Locate the cell with the specified text and output its [X, Y] center coordinate. 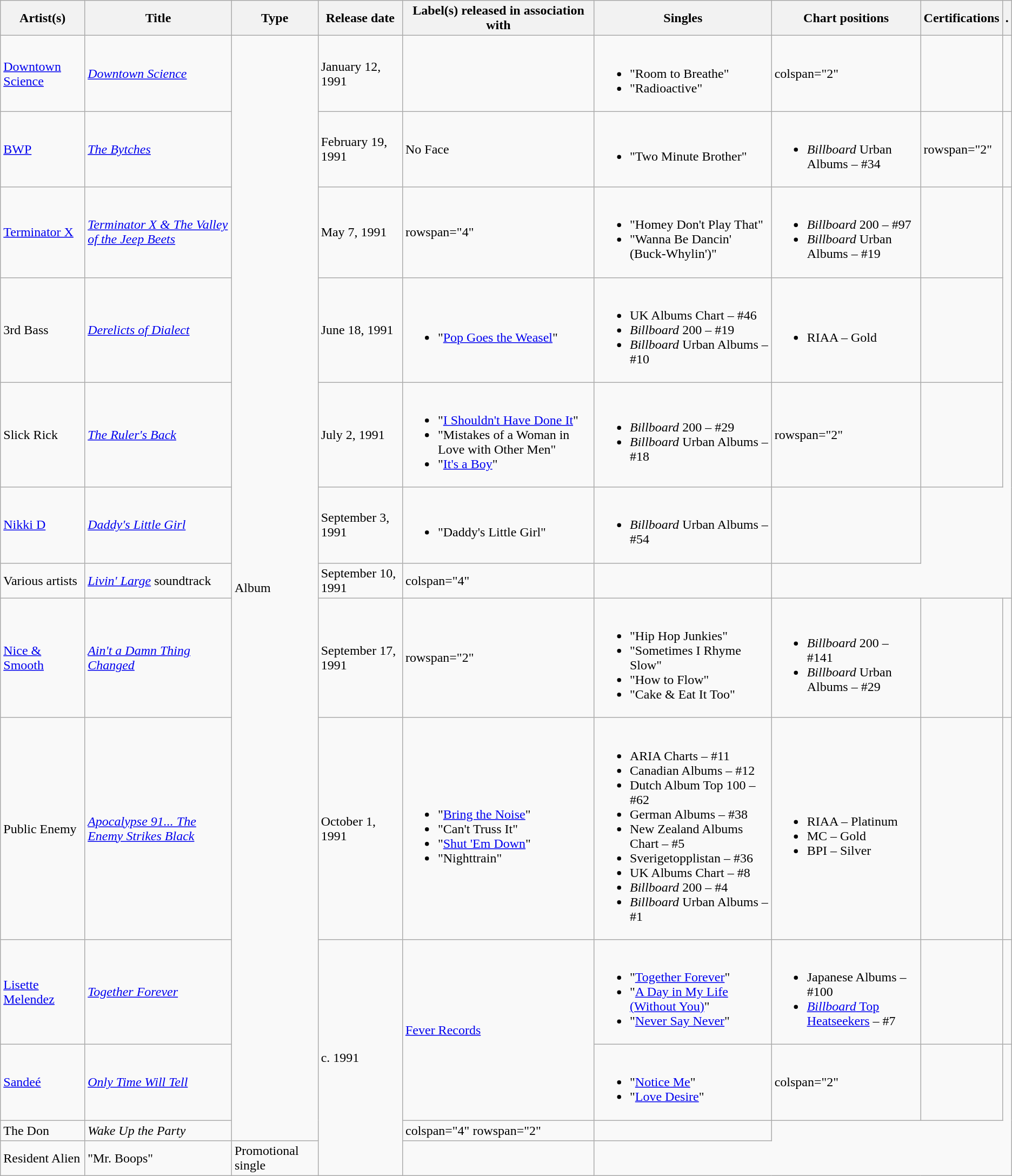
The Ruler's Back [158, 435]
RIAA – PlatinumMC – GoldBPI – Silver [846, 828]
September 17, 1991 [360, 657]
RIAA – Gold [846, 330]
Title [158, 18]
"Notice Me""Love Desire" [683, 1082]
Billboard 200 – #29Billboard Urban Albums – #18 [683, 435]
Promotional single [275, 1158]
Slick Rick [43, 435]
Terminator X [43, 232]
Public Enemy [43, 828]
"Room to Breathe""Radioactive" [683, 74]
Fever Records [498, 1029]
February 19, 1991 [360, 149]
UK Albums Chart – #46Billboard 200 – #19Billboard Urban Albums – #10 [683, 330]
Type [275, 18]
Sandeé [43, 1082]
Livin' Large soundtrack [158, 581]
July 2, 1991 [360, 435]
"Bring the Noise""Can't Truss It""Shut 'Em Down""Nighttrain" [498, 828]
3rd Bass [43, 330]
January 12, 1991 [360, 74]
June 18, 1991 [360, 330]
Daddy's Little Girl [158, 525]
Only Time Will Tell [158, 1082]
"Hip Hop Junkies""Sometimes I Rhyme Slow""How to Flow""Cake & Eat It Too" [683, 657]
Chart positions [846, 18]
Ain't a Damn Thing Changed [158, 657]
Japanese Albums – #100Billboard Top Heatseekers – #7 [846, 992]
"Homey Don't Play That""Wanna Be Dancin' (Buck-Whylin')" [683, 232]
colspan="4" [498, 581]
"Together Forever""A Day in My Life (Without You)""Never Say Never" [683, 992]
c. 1991 [360, 1058]
September 3, 1991 [360, 525]
Lisette Melendez [43, 992]
Billboard Urban Albums – #54 [683, 525]
No Face [498, 149]
May 7, 1991 [360, 232]
Album [275, 588]
Label(s) released in association with [498, 18]
Various artists [43, 581]
Nikki D [43, 525]
The Bytches [158, 149]
"Two Minute Brother" [683, 149]
Resident Alien [43, 1158]
Release date [360, 18]
Apocalypse 91... The Enemy Strikes Black [158, 828]
Together Forever [158, 992]
Terminator X & The Valley of the Jeep Beets [158, 232]
rowspan="4" [498, 232]
Billboard 200 – #97Billboard Urban Albums – #19 [846, 232]
. [1007, 18]
"I Shouldn't Have Done It""Mistakes of a Woman in Love with Other Men""It's a Boy" [498, 435]
Certifications [961, 18]
Billboard Urban Albums – #34 [846, 149]
Billboard 200 – #141Billboard Urban Albums – #29 [846, 657]
Derelicts of Dialect [158, 330]
Nice & Smooth [43, 657]
"Daddy's Little Girl" [498, 525]
Wake Up the Party [158, 1131]
Artist(s) [43, 18]
"Mr. Boops" [158, 1158]
BWP [43, 149]
September 10, 1991 [360, 581]
colspan="4" rowspan="2" [498, 1131]
October 1, 1991 [360, 828]
Singles [683, 18]
"Pop Goes the Weasel" [498, 330]
The Don [43, 1131]
